Determine the (X, Y) coordinate at the center of the cell enclosing the given text.  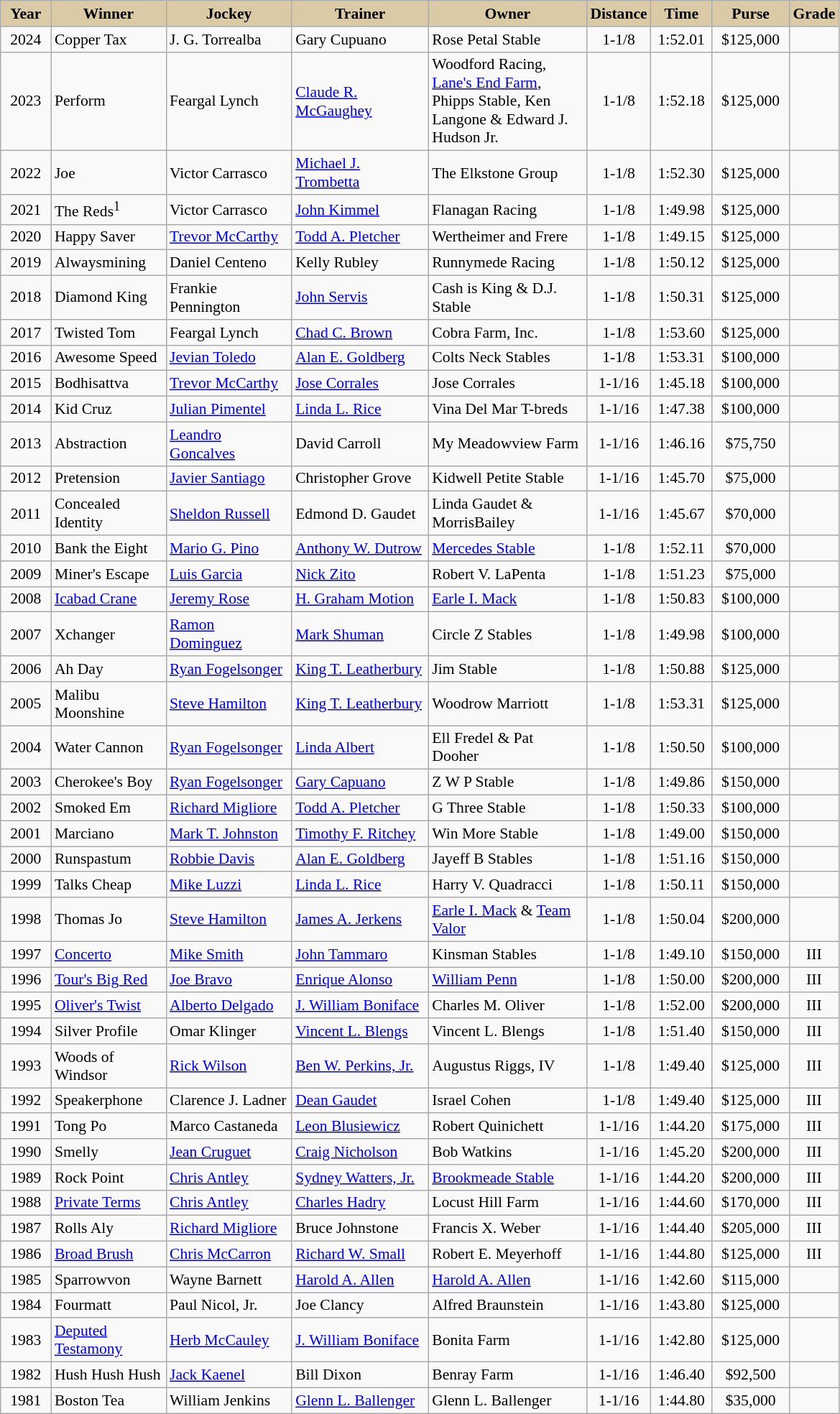
Rick Wilson (229, 1066)
2020 (26, 237)
Broad Brush (109, 1254)
Time (681, 14)
Cherokee's Boy (109, 782)
Claude R. McGaughey (360, 101)
1:45.67 (681, 513)
2017 (26, 333)
Leandro Goncalves (229, 444)
2002 (26, 808)
$175,000 (751, 1127)
Owner (507, 14)
2018 (26, 297)
1988 (26, 1203)
Woodrow Marriott (507, 704)
Bonita Farm (507, 1341)
Francis X. Weber (507, 1229)
Gary Cupuano (360, 40)
Javier Santiago (229, 479)
1998 (26, 920)
Flanagan Racing (507, 210)
James A. Jerkens (360, 920)
Earle I. Mack & Team Valor (507, 920)
Ben W. Perkins, Jr. (360, 1066)
Jayeff B Stables (507, 859)
1981 (26, 1400)
Woods of Windsor (109, 1066)
Omar Klinger (229, 1031)
Copper Tax (109, 40)
1:42.60 (681, 1280)
Purse (751, 14)
Kelly Rubley (360, 263)
Richard W. Small (360, 1254)
Sheldon Russell (229, 513)
Harry V. Quadracci (507, 885)
1:44.40 (681, 1229)
My Meadowview Farm (507, 444)
G Three Stable (507, 808)
Silver Profile (109, 1031)
Fourmatt (109, 1306)
$35,000 (751, 1400)
H. Graham Motion (360, 599)
1990 (26, 1152)
Robbie Davis (229, 859)
2007 (26, 634)
Oliver's Twist (109, 1006)
1995 (26, 1006)
Sydney Watters, Jr. (360, 1178)
Craig Nicholson (360, 1152)
Awesome Speed (109, 358)
2019 (26, 263)
Leon Blusiewicz (360, 1127)
Joe Clancy (360, 1306)
Israel Cohen (507, 1101)
William Jenkins (229, 1400)
Bank the Eight (109, 548)
2003 (26, 782)
Deputed Testamony (109, 1341)
Ramon Dominguez (229, 634)
1:50.31 (681, 297)
Brookmeade Stable (507, 1178)
1:52.11 (681, 548)
Jeremy Rose (229, 599)
2013 (26, 444)
Jockey (229, 14)
Marco Castaneda (229, 1127)
Alfred Braunstein (507, 1306)
1985 (26, 1280)
2000 (26, 859)
Hush Hush Hush (109, 1375)
Locust Hill Farm (507, 1203)
1:50.50 (681, 747)
Augustus Riggs, IV (507, 1066)
Mike Smith (229, 954)
Julian Pimentel (229, 410)
2005 (26, 704)
$75,750 (751, 444)
Concerto (109, 954)
Chad C. Brown (360, 333)
Alberto Delgado (229, 1006)
Dean Gaudet (360, 1101)
1:50.11 (681, 885)
Concealed Identity (109, 513)
The Reds1 (109, 210)
Charles Hadry (360, 1203)
2008 (26, 599)
1:51.40 (681, 1031)
Frankie Pennington (229, 297)
Mark T. Johnston (229, 833)
Mario G. Pino (229, 548)
Water Cannon (109, 747)
1:47.38 (681, 410)
2023 (26, 101)
1:50.83 (681, 599)
1:50.04 (681, 920)
1:45.70 (681, 479)
Sparrowvon (109, 1280)
Miner's Escape (109, 574)
Robert E. Meyerhoff (507, 1254)
Kinsman Stables (507, 954)
Christopher Grove (360, 479)
Charles M. Oliver (507, 1006)
$115,000 (751, 1280)
1:52.00 (681, 1006)
Gary Capuano (360, 782)
1:50.00 (681, 980)
1:50.33 (681, 808)
1:45.18 (681, 384)
Vina Del Mar T-breds (507, 410)
Joe Bravo (229, 980)
1:51.16 (681, 859)
Twisted Tom (109, 333)
Bill Dixon (360, 1375)
2014 (26, 410)
Perform (109, 101)
1:44.60 (681, 1203)
1:46.16 (681, 444)
Private Terms (109, 1203)
Cash is King & D.J. Stable (507, 297)
Herb McCauley (229, 1341)
Jean Cruguet (229, 1152)
1982 (26, 1375)
1:43.80 (681, 1306)
2001 (26, 833)
Daniel Centeno (229, 263)
Trainer (360, 14)
Jack Kaenel (229, 1375)
Colts Neck Stables (507, 358)
1:49.00 (681, 833)
Bruce Johnstone (360, 1229)
David Carroll (360, 444)
1:50.12 (681, 263)
Grade (813, 14)
Win More Stable (507, 833)
1996 (26, 980)
1:52.30 (681, 172)
Mike Luzzi (229, 885)
Luis Garcia (229, 574)
1994 (26, 1031)
Joe (109, 172)
2021 (26, 210)
The Elkstone Group (507, 172)
Pretension (109, 479)
Robert V. LaPenta (507, 574)
Talks Cheap (109, 885)
Benray Farm (507, 1375)
Earle I. Mack (507, 599)
$92,500 (751, 1375)
1:42.80 (681, 1341)
Bob Watkins (507, 1152)
Linda Albert (360, 747)
Thomas Jo (109, 920)
Rock Point (109, 1178)
Paul Nicol, Jr. (229, 1306)
Robert Quinichett (507, 1127)
Michael J. Trombetta (360, 172)
Winner (109, 14)
1:51.23 (681, 574)
2009 (26, 574)
William Penn (507, 980)
Smoked Em (109, 808)
1993 (26, 1066)
1:45.20 (681, 1152)
Runspastum (109, 859)
2012 (26, 479)
Woodford Racing, Lane's End Farm, Phipps Stable, Ken Langone & Edward J. Hudson Jr. (507, 101)
Rolls Aly (109, 1229)
John Kimmel (360, 210)
Icabad Crane (109, 599)
1:52.01 (681, 40)
1992 (26, 1101)
Timothy F. Ritchey (360, 833)
Bodhisattva (109, 384)
John Tammaro (360, 954)
Anthony W. Dutrow (360, 548)
Enrique Alonso (360, 980)
Abstraction (109, 444)
Jim Stable (507, 669)
Boston Tea (109, 1400)
Chris McCarron (229, 1254)
1:53.60 (681, 333)
Wayne Barnett (229, 1280)
1:52.18 (681, 101)
1:46.40 (681, 1375)
Wertheimer and Frere (507, 237)
2011 (26, 513)
Tong Po (109, 1127)
Distance (618, 14)
2022 (26, 172)
Malibu Moonshine (109, 704)
Smelly (109, 1152)
1997 (26, 954)
Rose Petal Stable (507, 40)
Kidwell Petite Stable (507, 479)
2016 (26, 358)
Ell Fredel & Pat Dooher (507, 747)
1999 (26, 885)
1991 (26, 1127)
2004 (26, 747)
2006 (26, 669)
Diamond King (109, 297)
Xchanger (109, 634)
Z W P Stable (507, 782)
1983 (26, 1341)
1989 (26, 1178)
1:49.86 (681, 782)
Kid Cruz (109, 410)
Ah Day (109, 669)
1986 (26, 1254)
2024 (26, 40)
Clarence J. Ladner (229, 1101)
Mark Shuman (360, 634)
2010 (26, 548)
Edmond D. Gaudet (360, 513)
1984 (26, 1306)
Cobra Farm, Inc. (507, 333)
1:49.10 (681, 954)
$205,000 (751, 1229)
Linda Gaudet & MorrisBailey (507, 513)
Nick Zito (360, 574)
Runnymede Racing (507, 263)
Year (26, 14)
1987 (26, 1229)
Happy Saver (109, 237)
$170,000 (751, 1203)
2015 (26, 384)
Speakerphone (109, 1101)
Circle Z Stables (507, 634)
J. G. Torrealba (229, 40)
1:49.15 (681, 237)
1:50.88 (681, 669)
Alwaysmining (109, 263)
Jevian Toledo (229, 358)
Tour's Big Red (109, 980)
Mercedes Stable (507, 548)
John Servis (360, 297)
Marciano (109, 833)
